For the text-containing cell, return its midpoint in [x, y] coordinate format. 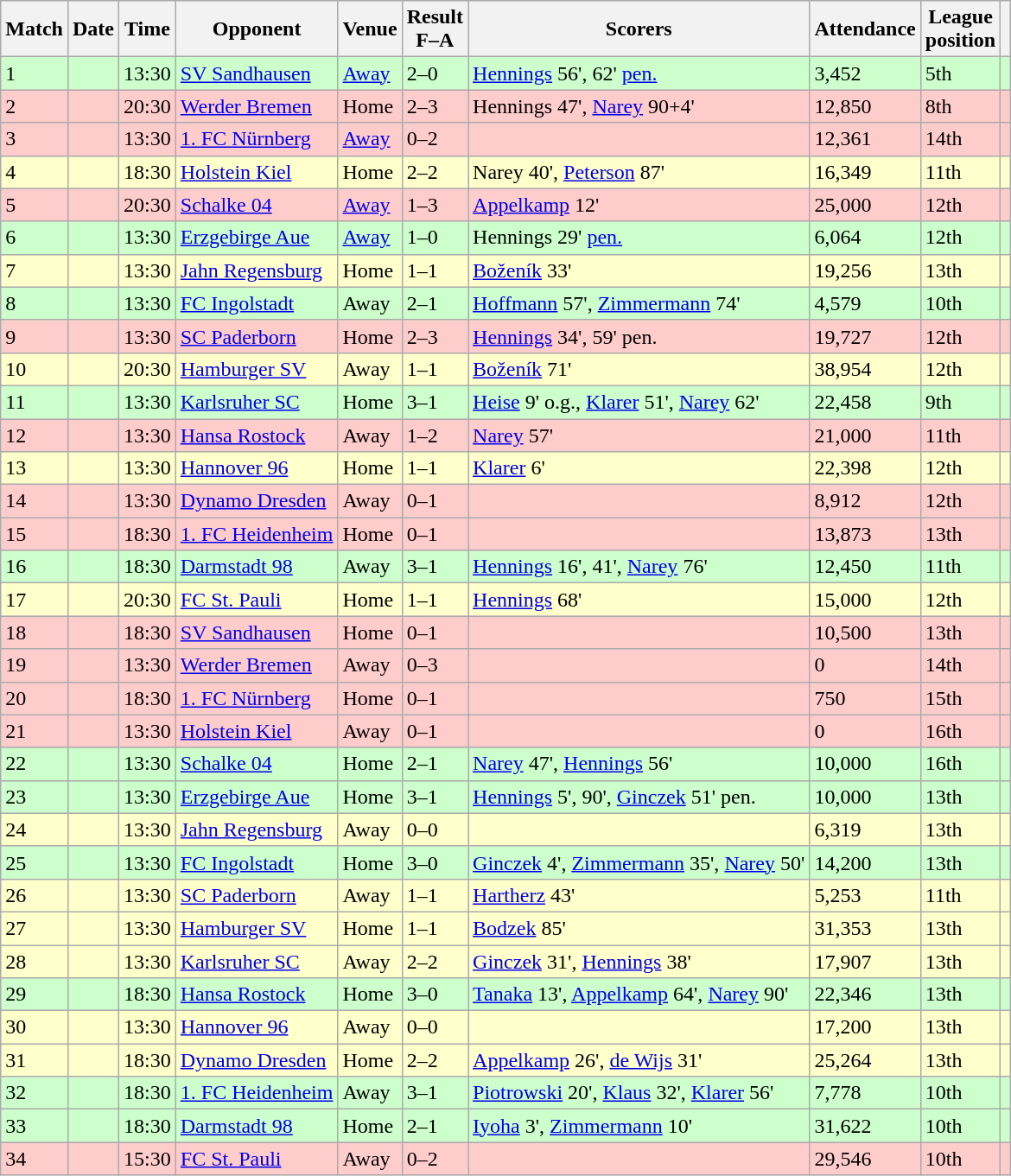
Tanaka 13', Appelkamp 64', Narey 90' [639, 995]
Attendance [865, 29]
9th [960, 402]
26 [35, 895]
Hennings 47', Narey 90+4' [639, 106]
Bodzek 85' [639, 928]
1–3 [435, 205]
Boženík 71' [639, 369]
22,458 [865, 402]
9 [35, 336]
ResultF–A [435, 29]
14,200 [865, 862]
Hartherz 43' [639, 895]
22,398 [865, 468]
Opponent [257, 29]
31 [35, 1060]
34 [35, 1159]
13,873 [865, 534]
Hennings 68' [639, 600]
Ginczek 31', Hennings 38' [639, 962]
8th [960, 106]
1–0 [435, 238]
Venue [370, 29]
16,349 [865, 172]
16 [35, 567]
10,500 [865, 632]
19 [35, 665]
19,256 [865, 270]
6,319 [865, 830]
5 [35, 205]
21,000 [865, 435]
2 [35, 106]
30 [35, 1027]
Appelkamp 12' [639, 205]
Heise 9' o.g., Klarer 51', Narey 62' [639, 402]
10 [35, 369]
24 [35, 830]
0–3 [435, 665]
8 [35, 303]
8,912 [865, 501]
750 [865, 698]
4,579 [865, 303]
38,954 [865, 369]
4 [35, 172]
25 [35, 862]
20 [35, 698]
17 [35, 600]
31,353 [865, 928]
15,000 [865, 600]
14 [35, 501]
Appelkamp 26', de Wijs 31' [639, 1060]
27 [35, 928]
25,264 [865, 1060]
6 [35, 238]
Hennings 16', 41', Narey 76' [639, 567]
Narey 40', Peterson 87' [639, 172]
Date [93, 29]
23 [35, 797]
31,622 [865, 1126]
11 [35, 402]
Hennings 29' pen. [639, 238]
Leagueposition [960, 29]
2–0 [435, 73]
28 [35, 962]
Hennings 34', 59' pen. [639, 336]
15 [35, 534]
Hoffmann 57', Zimmermann 74' [639, 303]
17,200 [865, 1027]
Hennings 56', 62' pen. [639, 73]
19,727 [865, 336]
15th [960, 698]
13 [35, 468]
Boženík 33' [639, 270]
12,361 [865, 139]
17,907 [865, 962]
Piotrowski 20', Klaus 32', Klarer 56' [639, 1093]
7,778 [865, 1093]
3 [35, 139]
29,546 [865, 1159]
22 [35, 764]
Narey 57' [639, 435]
Klarer 6' [639, 468]
6,064 [865, 238]
Iyoha 3', Zimmermann 10' [639, 1126]
Narey 47', Hennings 56' [639, 764]
5th [960, 73]
7 [35, 270]
Hennings 5', 90', Ginczek 51' pen. [639, 797]
Time [148, 29]
5,253 [865, 895]
12,850 [865, 106]
33 [35, 1126]
22,346 [865, 995]
12 [35, 435]
21 [35, 731]
15:30 [148, 1159]
25,000 [865, 205]
Scorers [639, 29]
32 [35, 1093]
12,450 [865, 567]
Ginczek 4', Zimmermann 35', Narey 50' [639, 862]
Match [35, 29]
3,452 [865, 73]
1 [35, 73]
18 [35, 632]
1–2 [435, 435]
29 [35, 995]
